For the text-containing cell, return its midpoint in [X, Y] coordinate format. 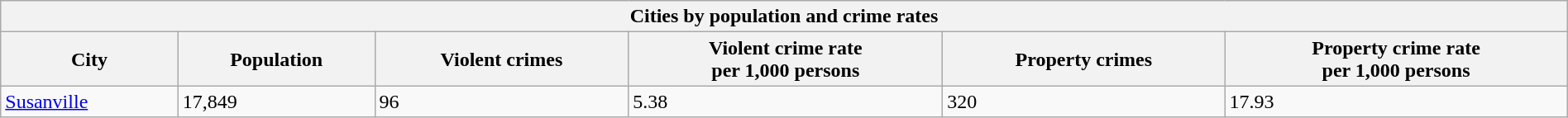
96 [501, 101]
Property crime rateper 1,000 persons [1396, 59]
City [89, 59]
Violent crimes [501, 59]
17,849 [276, 101]
Susanville [89, 101]
17.93 [1396, 101]
Population [276, 59]
Property crimes [1083, 59]
Violent crime rateper 1,000 persons [786, 59]
5.38 [786, 101]
320 [1083, 101]
Cities by population and crime rates [784, 17]
